Extract the [x, y] coordinate from the center of the cell holding the provided text.  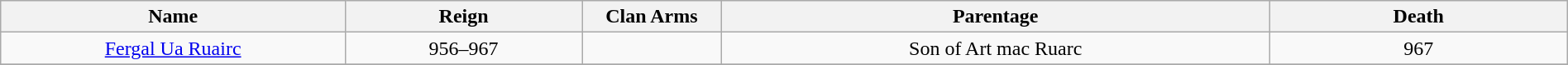
Reign [464, 17]
Son of Art mac Ruarc [996, 48]
967 [1418, 48]
Name [174, 17]
Clan Arms [652, 17]
Death [1418, 17]
Parentage [996, 17]
956–967 [464, 48]
Fergal Ua Ruairc [174, 48]
